Return the (X, Y) coordinate for the center point of the cell that contains the specified text.  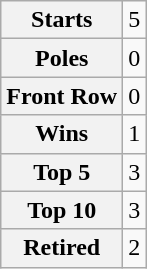
Poles (62, 58)
5 (134, 20)
Wins (62, 134)
Front Row (62, 96)
Retired (62, 248)
Top 5 (62, 172)
1 (134, 134)
Starts (62, 20)
2 (134, 248)
Top 10 (62, 210)
